Capture the cell that displays the provided text and extract its [X, Y] central coordinate. 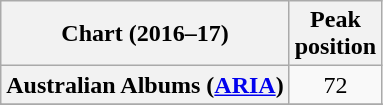
Peakposition [335, 34]
72 [335, 85]
Australian Albums (ARIA) [145, 85]
Chart (2016–17) [145, 34]
